Find where the given text appears and provide that cell's center as (x, y) coordinate. 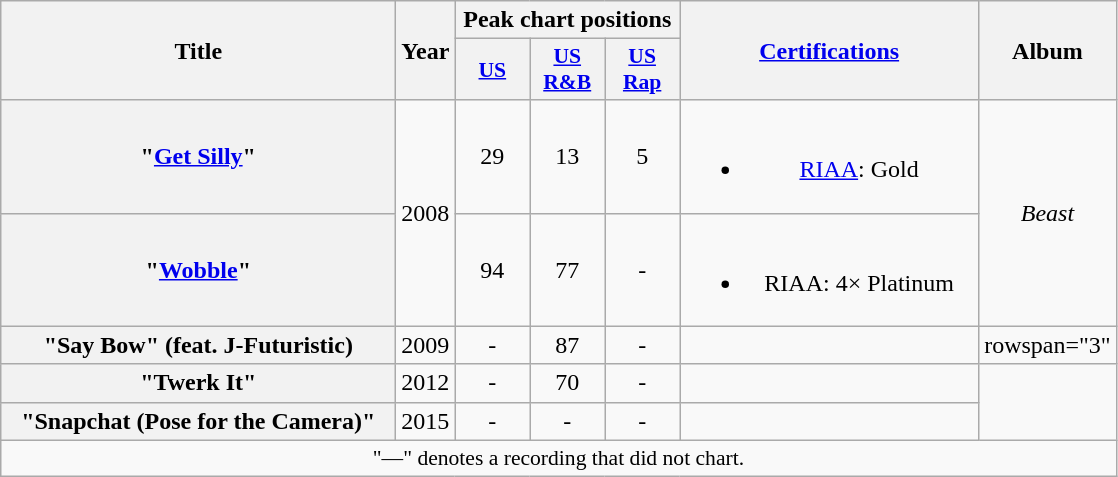
2009 (426, 345)
RIAA: Gold (830, 156)
rowspan="3" (1048, 345)
94 (492, 270)
RIAA: 4× Platinum (830, 270)
"Snapchat (Pose for the Camera)" (198, 421)
"Get Silly" (198, 156)
2012 (426, 383)
"Say Bow" (feat. J-Futuristic) (198, 345)
5 (642, 156)
Album (1048, 50)
70 (568, 383)
Title (198, 50)
"—" denotes a recording that did not chart. (558, 458)
"Wobble" (198, 270)
2008 (426, 213)
US (492, 70)
Beast (1048, 213)
77 (568, 270)
29 (492, 156)
13 (568, 156)
USRap (642, 70)
"Twerk It" (198, 383)
Certifications (830, 50)
Peak chart positions (568, 20)
USR&B (568, 70)
Year (426, 50)
87 (568, 345)
2015 (426, 421)
